Determine the (X, Y) coordinate at the center of the cell enclosing the given text.  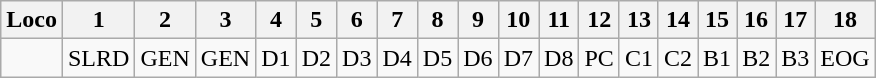
10 (518, 20)
B2 (756, 58)
D2 (316, 58)
14 (678, 20)
11 (559, 20)
15 (718, 20)
D4 (397, 58)
C1 (638, 58)
9 (478, 20)
B3 (796, 58)
D1 (276, 58)
3 (225, 20)
12 (599, 20)
7 (397, 20)
D5 (437, 58)
17 (796, 20)
PC (599, 58)
13 (638, 20)
4 (276, 20)
D3 (357, 58)
1 (98, 20)
16 (756, 20)
18 (845, 20)
6 (357, 20)
Loco (32, 20)
D8 (559, 58)
D6 (478, 58)
2 (165, 20)
8 (437, 20)
5 (316, 20)
C2 (678, 58)
SLRD (98, 58)
EOG (845, 58)
D7 (518, 58)
B1 (718, 58)
